Capture the cell that displays the provided text and extract its [X, Y] central coordinate. 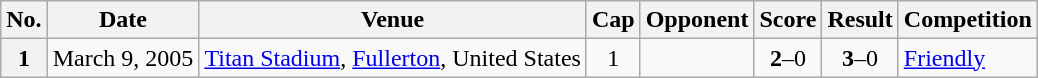
Result [860, 20]
Venue [393, 20]
No. [24, 20]
Score [788, 20]
3–0 [860, 58]
Titan Stadium, Fullerton, United States [393, 58]
Cap [613, 20]
2–0 [788, 58]
Competition [968, 20]
Friendly [968, 58]
Opponent [697, 20]
March 9, 2005 [123, 58]
Date [123, 20]
